Locate the cell with the specified text and output its (x, y) center coordinate. 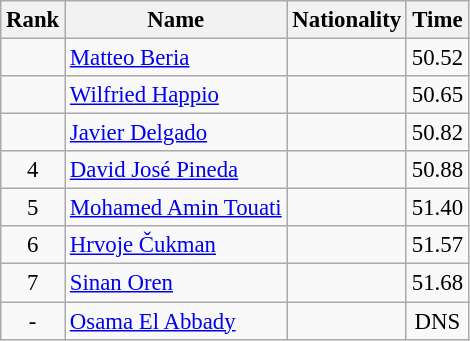
Nationality (346, 20)
Name (176, 20)
Sinan Oren (176, 283)
DNS (437, 321)
- (33, 321)
51.40 (437, 208)
51.57 (437, 245)
Javier Delgado (176, 133)
6 (33, 245)
50.88 (437, 170)
Hrvoje Čukman (176, 245)
51.68 (437, 283)
Osama El Abbady (176, 321)
Wilfried Happio (176, 95)
4 (33, 170)
50.52 (437, 58)
David José Pineda (176, 170)
Time (437, 20)
7 (33, 283)
Rank (33, 20)
5 (33, 208)
50.65 (437, 95)
50.82 (437, 133)
Mohamed Amin Touati (176, 208)
Matteo Beria (176, 58)
